Identify which cell holds the provided text, then report its [x, y] central coordinate. 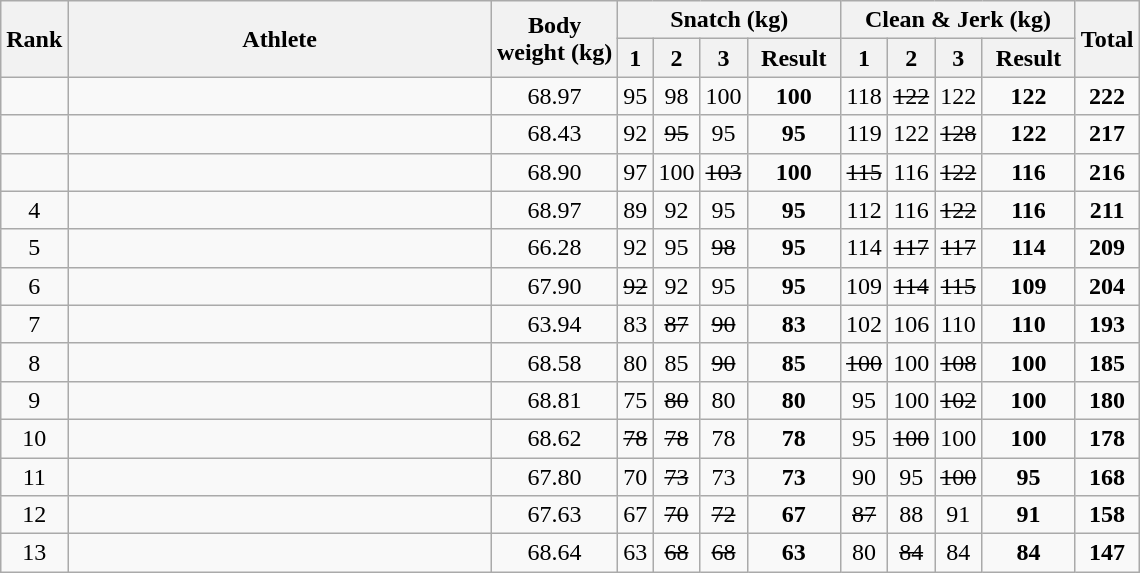
68.90 [554, 172]
185 [1107, 362]
6 [34, 286]
193 [1107, 324]
67.90 [554, 286]
216 [1107, 172]
68.58 [554, 362]
222 [1107, 96]
Total [1107, 39]
68.64 [554, 553]
89 [636, 210]
Rank [34, 39]
147 [1107, 553]
10 [34, 438]
67.80 [554, 477]
Bodyweight (kg) [554, 39]
11 [34, 477]
72 [724, 515]
9 [34, 400]
75 [636, 400]
128 [958, 134]
112 [864, 210]
88 [912, 515]
13 [34, 553]
8 [34, 362]
180 [1107, 400]
119 [864, 134]
Clean & Jerk (kg) [958, 20]
118 [864, 96]
7 [34, 324]
68.43 [554, 134]
108 [958, 362]
209 [1107, 248]
178 [1107, 438]
Athlete [280, 39]
168 [1107, 477]
103 [724, 172]
5 [34, 248]
106 [912, 324]
67.63 [554, 515]
Snatch (kg) [730, 20]
63.94 [554, 324]
66.28 [554, 248]
68.81 [554, 400]
211 [1107, 210]
158 [1107, 515]
12 [34, 515]
217 [1107, 134]
204 [1107, 286]
68.62 [554, 438]
97 [636, 172]
4 [34, 210]
